Return [X, Y] of the center of cell containing provided text 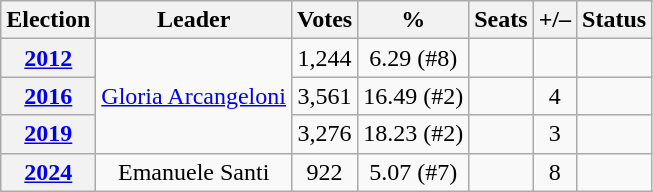
% [414, 20]
Emanuele Santi [194, 172]
2012 [48, 58]
3,276 [324, 134]
Status [614, 20]
2024 [48, 172]
2016 [48, 96]
8 [554, 172]
6.29 (#8) [414, 58]
1,244 [324, 58]
18.23 (#2) [414, 134]
Election [48, 20]
4 [554, 96]
Votes [324, 20]
3 [554, 134]
16.49 (#2) [414, 96]
Leader [194, 20]
+/– [554, 20]
2019 [48, 134]
Gloria Arcangeloni [194, 96]
Seats [501, 20]
922 [324, 172]
3,561 [324, 96]
5.07 (#7) [414, 172]
